Return (X, Y) of the center of cell containing provided text 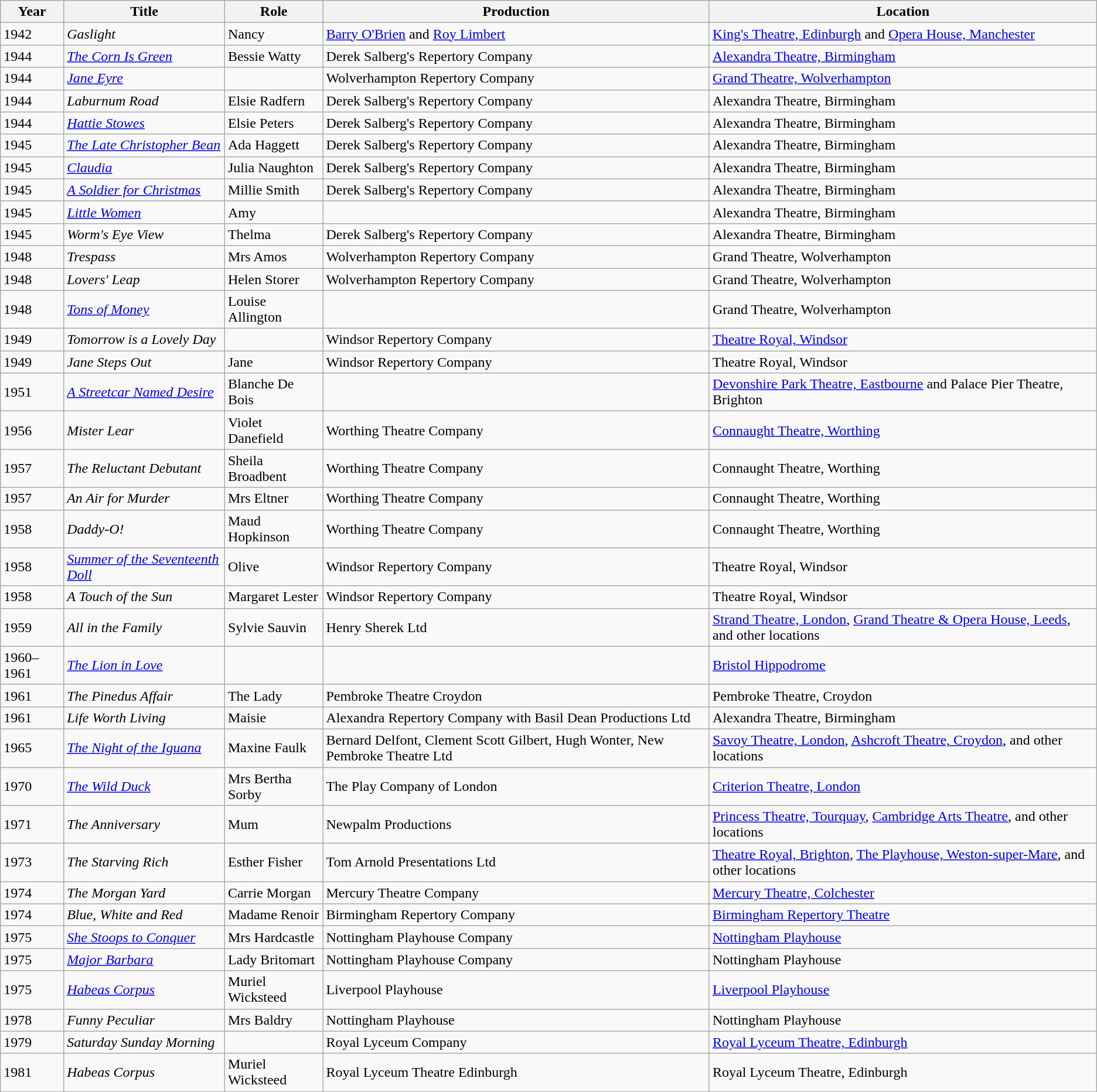
Production (516, 12)
Carrie Morgan (274, 893)
Mister Lear (144, 430)
The Anniversary (144, 825)
Birmingham Repertory Theatre (902, 915)
Hattie Stowes (144, 123)
1981 (32, 1072)
Helen Storer (274, 279)
The Lion in Love (144, 666)
Gaslight (144, 34)
Life Worth Living (144, 718)
Savoy Theatre, London, Ashcroft Theatre, Croydon, and other locations (902, 748)
Princess Theatre, Tourquay, Cambridge Arts Theatre, and other locations (902, 825)
Royal Lyceum Company (516, 1042)
The Morgan Yard (144, 893)
Mrs Hardcastle (274, 937)
Millie Smith (274, 190)
Violet Danefield (274, 430)
Mum (274, 825)
Bessie Watty (274, 56)
Esther Fisher (274, 862)
1970 (32, 786)
Mrs Baldry (274, 1020)
Lovers' Leap (144, 279)
Laburnum Road (144, 101)
1973 (32, 862)
1960–1961 (32, 666)
Jane Eyre (144, 79)
The Lady (274, 695)
Elsie Peters (274, 123)
Criterion Theatre, London (902, 786)
Barry O'Brien and Roy Limbert (516, 34)
Tomorrow is a Lovely Day (144, 340)
The Play Company of London (516, 786)
Bristol Hippodrome (902, 666)
1965 (32, 748)
1942 (32, 34)
The Night of the Iguana (144, 748)
Location (902, 12)
Funny Peculiar (144, 1020)
Margaret Lester (274, 597)
Birmingham Repertory Company (516, 915)
1951 (32, 393)
Alexandra Repertory Company with Basil Dean Productions Ltd (516, 718)
Sheila Broadbent (274, 469)
Louise Allington (274, 309)
Major Barbara (144, 960)
The Corn Is Green (144, 56)
1956 (32, 430)
Pembroke Theatre Croydon (516, 695)
Blanche De Bois (274, 393)
Claudia (144, 168)
Title (144, 12)
Lady Britomart (274, 960)
Maud Hopkinson (274, 528)
Tom Arnold Presentations Ltd (516, 862)
Thelma (274, 234)
Mrs Bertha Sorby (274, 786)
Olive (274, 567)
Amy (274, 212)
Mercury Theatre, Colchester (902, 893)
Theatre Royal, Brighton, The Playhouse, Weston-super-Mare, and other locations (902, 862)
A Touch of the Sun (144, 597)
Ada Haggett (274, 145)
A Soldier for Christmas (144, 190)
1978 (32, 1020)
Trespass (144, 257)
Mercury Theatre Company (516, 893)
Little Women (144, 212)
Jane (274, 362)
Saturday Sunday Morning (144, 1042)
Nancy (274, 34)
She Stoops to Conquer (144, 937)
Sylvie Sauvin (274, 627)
Devonshire Park Theatre, Eastbourne and Palace Pier Theatre, Brighton (902, 393)
Royal Lyceum Theatre Edinburgh (516, 1072)
Year (32, 12)
Maxine Faulk (274, 748)
Tons of Money (144, 309)
1979 (32, 1042)
The Reluctant Debutant (144, 469)
Henry Sherek Ltd (516, 627)
All in the Family (144, 627)
Daddy-O! (144, 528)
Mrs Amos (274, 257)
Madame Renoir (274, 915)
A Streetcar Named Desire (144, 393)
An Air for Murder (144, 499)
Bernard Delfont, Clement Scott Gilbert, Hugh Wonter, New Pembroke Theatre Ltd (516, 748)
Pembroke Theatre, Croydon (902, 695)
Mrs Eltner (274, 499)
Elsie Radfern (274, 101)
1971 (32, 825)
Newpalm Productions (516, 825)
Blue, White and Red (144, 915)
Role (274, 12)
The Late Christopher Bean (144, 145)
Maisie (274, 718)
Julia Naughton (274, 168)
King's Theatre, Edinburgh and Opera House, Manchester (902, 34)
Summer of the Seventeenth Doll (144, 567)
The Wild Duck (144, 786)
The Pinedus Affair (144, 695)
The Starving Rich (144, 862)
1959 (32, 627)
Strand Theatre, London, Grand Theatre & Opera House, Leeds, and other locations (902, 627)
Worm's Eye View (144, 234)
Jane Steps Out (144, 362)
